Determine the (x, y) coordinate at the center of the cell enclosing the given text.  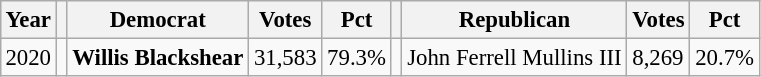
20.7% (724, 57)
John Ferrell Mullins III (514, 57)
31,583 (286, 57)
Republican (514, 20)
79.3% (356, 57)
Democrat (158, 20)
Willis Blackshear (158, 57)
2020 (28, 57)
8,269 (658, 57)
Year (28, 20)
